Locate the cell with the specified text and output its (X, Y) center coordinate. 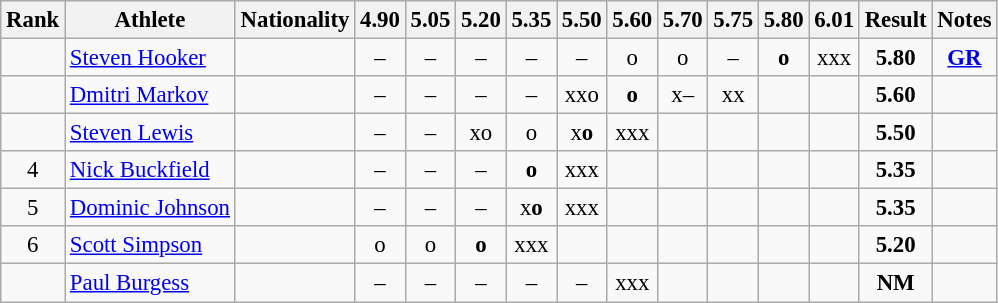
Steven Lewis (150, 133)
6.01 (834, 20)
Dominic Johnson (150, 208)
Nick Buckfield (150, 170)
4.90 (380, 20)
Scott Simpson (150, 245)
xxo (582, 95)
5 (33, 208)
Paul Burgess (150, 283)
Dmitri Markov (150, 95)
Nationality (294, 20)
NM (896, 283)
5.75 (733, 20)
Steven Hooker (150, 58)
xx (733, 95)
Rank (33, 20)
x– (682, 95)
5.70 (682, 20)
4 (33, 170)
Result (896, 20)
GR (964, 58)
6 (33, 245)
Athlete (150, 20)
5.05 (430, 20)
Notes (964, 20)
